Pinpoint the cell where the given text exists, returning its (X, Y) midpoint coordinate. 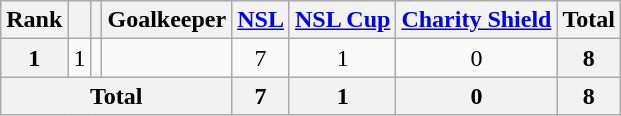
NSL Cup (342, 20)
NSL (261, 20)
Charity Shield (476, 20)
Goalkeeper (167, 20)
Rank (34, 20)
